Output the (x, y) coordinate of the center of the cell containing the given text.  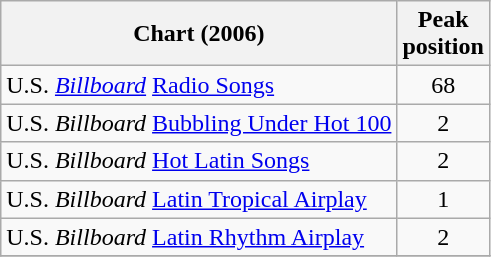
U.S. Billboard Radio Songs (199, 85)
Peakposition (443, 34)
U.S. Billboard Latin Rhythm Airplay (199, 237)
U.S. Billboard Hot Latin Songs (199, 161)
68 (443, 85)
U.S. Billboard Bubbling Under Hot 100 (199, 123)
1 (443, 199)
U.S. Billboard Latin Tropical Airplay (199, 199)
Chart (2006) (199, 34)
